Provide the (X, Y) coordinate of the cell's center where the given text is located.  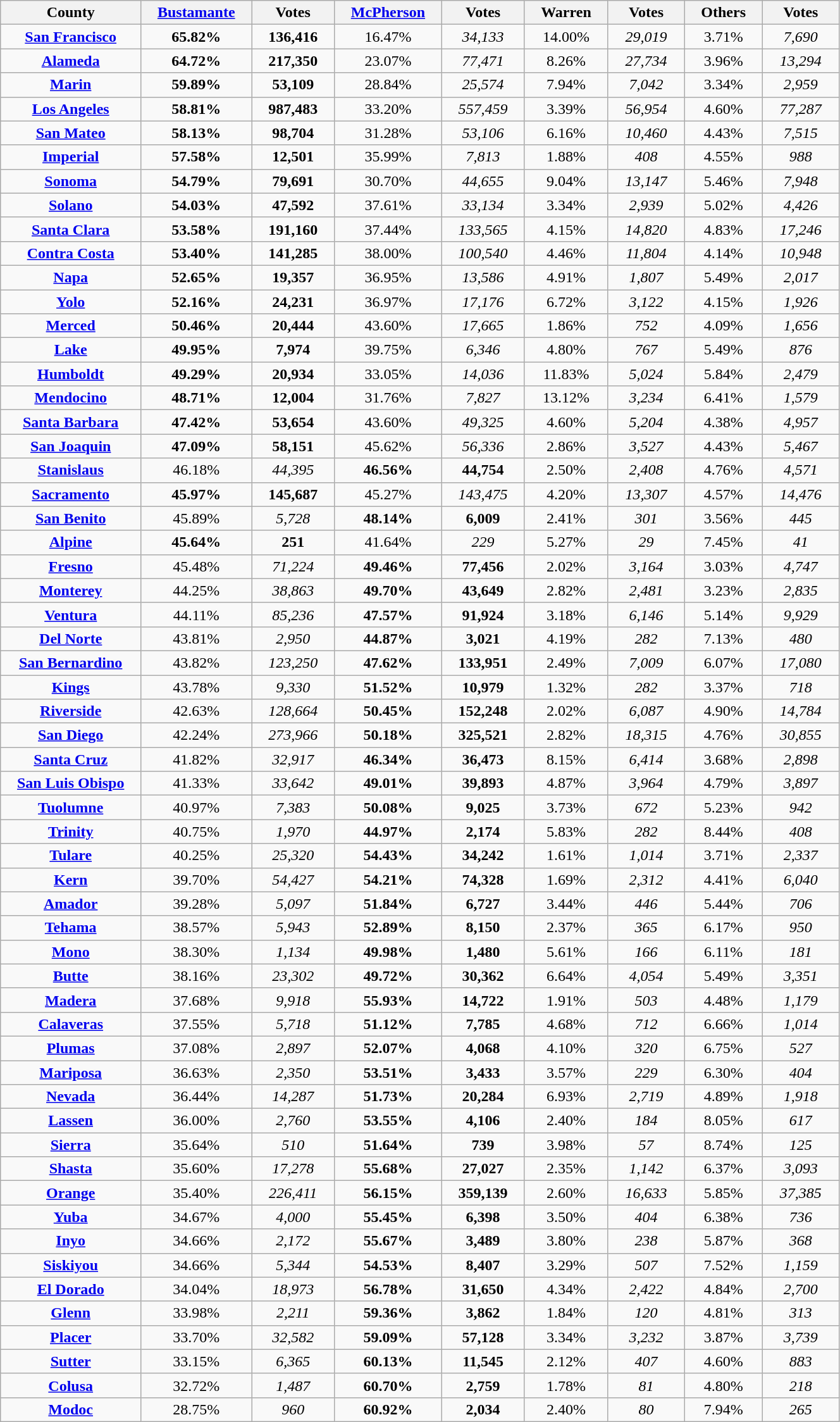
Orange (71, 1193)
53,106 (483, 133)
20,934 (293, 374)
325,521 (483, 735)
51.73% (388, 1097)
50.18% (388, 735)
Humboldt (71, 374)
4.84% (724, 1289)
44.25% (196, 590)
65.82% (196, 37)
91,924 (483, 614)
3.68% (724, 759)
2,174 (483, 832)
7,827 (483, 398)
1,159 (801, 1265)
44.11% (196, 614)
320 (646, 1048)
48.71% (196, 398)
41.82% (196, 759)
32.72% (196, 1385)
El Dorado (71, 1289)
7,690 (801, 37)
8.74% (724, 1145)
45.89% (196, 518)
4,068 (483, 1048)
San Luis Obispo (71, 783)
2.35% (566, 1169)
49.29% (196, 374)
38.00% (388, 253)
34,242 (483, 856)
6,727 (483, 904)
2,898 (801, 759)
20,284 (483, 1097)
Sutter (71, 1361)
6.38% (724, 1217)
36.00% (196, 1121)
34.04% (196, 1289)
43.78% (196, 687)
6.11% (724, 952)
45.62% (388, 446)
53.40% (196, 253)
Monterey (71, 590)
Stanislaus (71, 470)
Modoc (71, 1409)
34,133 (483, 37)
39.70% (196, 880)
120 (646, 1313)
46.18% (196, 470)
2.50% (566, 470)
54.79% (196, 181)
44.87% (388, 639)
17,665 (483, 326)
32,917 (293, 759)
3,862 (483, 1313)
Warren (566, 13)
San Bernardino (71, 663)
152,248 (483, 711)
2,312 (646, 880)
6,365 (293, 1361)
29,019 (646, 37)
706 (801, 904)
Tuolumne (71, 808)
44.97% (388, 832)
28.84% (388, 85)
6.64% (566, 976)
1.88% (566, 157)
58.81% (196, 109)
4,000 (293, 1217)
4.10% (566, 1048)
45.48% (196, 566)
36.95% (388, 277)
17,176 (483, 302)
79,691 (293, 181)
4.55% (724, 157)
3.57% (566, 1073)
739 (483, 1145)
1,807 (646, 277)
Butte (71, 976)
17,246 (801, 229)
58.13% (196, 133)
3,164 (646, 566)
8,150 (483, 928)
752 (646, 326)
33.98% (196, 1313)
Bustamante (196, 13)
3.80% (566, 1241)
123,250 (293, 663)
3.39% (566, 109)
3,093 (801, 1169)
9,929 (801, 614)
Sonoma (71, 181)
46.56% (388, 470)
52.07% (388, 1048)
11,545 (483, 1361)
35.40% (196, 1193)
11,804 (646, 253)
44,395 (293, 470)
5,344 (293, 1265)
4.48% (724, 1000)
16.47% (388, 37)
8.05% (724, 1121)
13,307 (646, 494)
18,973 (293, 1289)
2,017 (801, 277)
57.58% (196, 157)
2.49% (566, 663)
3.44% (566, 904)
34.67% (196, 1217)
2,337 (801, 856)
13,294 (801, 61)
507 (646, 1265)
43.82% (196, 663)
617 (801, 1121)
4,106 (483, 1121)
Yolo (71, 302)
39.75% (388, 350)
San Francisco (71, 37)
38.16% (196, 976)
2,897 (293, 1048)
Trinity (71, 832)
31,650 (483, 1289)
Glenn (71, 1313)
55.45% (388, 1217)
Fresno (71, 566)
54.03% (196, 205)
33.70% (196, 1337)
47,592 (293, 205)
4.20% (566, 494)
141,285 (293, 253)
40.25% (196, 856)
46.34% (388, 759)
13,147 (646, 181)
133,565 (483, 229)
3,489 (483, 1241)
6,009 (483, 518)
36.97% (388, 302)
3,234 (646, 398)
56,954 (646, 109)
30,362 (483, 976)
166 (646, 952)
181 (801, 952)
39,893 (483, 783)
557,459 (483, 109)
Mono (71, 952)
14,036 (483, 374)
51.64% (388, 1145)
2,034 (483, 1409)
McPherson (388, 13)
Inyo (71, 1241)
3.29% (566, 1265)
Del Norte (71, 639)
Calaveras (71, 1024)
Imperial (71, 157)
52.89% (388, 928)
8.26% (566, 61)
1.78% (566, 1385)
43.81% (196, 639)
59.09% (388, 1337)
San Joaquin (71, 446)
85,236 (293, 614)
1,656 (801, 326)
446 (646, 904)
6.75% (724, 1048)
883 (801, 1361)
8.15% (566, 759)
Sacramento (71, 494)
10,948 (801, 253)
1.86% (566, 326)
54.53% (388, 1265)
45.97% (196, 494)
39.28% (196, 904)
52.16% (196, 302)
5.87% (724, 1241)
14,722 (483, 1000)
50.08% (388, 808)
1.84% (566, 1313)
9.04% (566, 181)
17,080 (801, 663)
Kern (71, 880)
251 (293, 542)
37.61% (388, 205)
24,231 (293, 302)
55.68% (388, 1169)
2,939 (646, 205)
54.21% (388, 880)
55.67% (388, 1241)
40.75% (196, 832)
49.01% (388, 783)
736 (801, 1217)
Plumas (71, 1048)
36.44% (196, 1097)
3.96% (724, 61)
Nevada (71, 1097)
1.32% (566, 687)
5.46% (724, 181)
56,336 (483, 446)
77,471 (483, 61)
4.41% (724, 880)
718 (801, 687)
8.44% (724, 832)
950 (801, 928)
2,479 (801, 374)
60.92% (388, 1409)
49.46% (388, 566)
480 (801, 639)
6,087 (646, 711)
4.14% (724, 253)
Madera (71, 1000)
6.07% (724, 663)
49.98% (388, 952)
28.75% (196, 1409)
53.55% (388, 1121)
6.30% (724, 1073)
48.14% (388, 518)
1,142 (646, 1169)
Santa Cruz (71, 759)
365 (646, 928)
1,926 (801, 302)
4.89% (724, 1097)
6,040 (801, 880)
37.44% (388, 229)
2,700 (801, 1289)
988 (801, 157)
60.70% (388, 1385)
987,483 (293, 109)
359,139 (483, 1193)
71,224 (293, 566)
36,473 (483, 759)
45.27% (388, 494)
6,414 (646, 759)
38.57% (196, 928)
1,179 (801, 1000)
Amador (71, 904)
3,527 (646, 446)
17,278 (293, 1169)
Santa Clara (71, 229)
Sierra (71, 1145)
2,950 (293, 639)
14,784 (801, 711)
6.93% (566, 1097)
6.41% (724, 398)
35.60% (196, 1169)
5,467 (801, 446)
2,719 (646, 1097)
5.14% (724, 614)
5.84% (724, 374)
4.79% (724, 783)
77,287 (801, 109)
41.64% (388, 542)
7,974 (293, 350)
41.33% (196, 783)
Ventura (71, 614)
5,728 (293, 518)
133,951 (483, 663)
407 (646, 1361)
59.89% (196, 85)
77,456 (483, 566)
100,540 (483, 253)
4,957 (801, 422)
Solano (71, 205)
12,004 (293, 398)
1,134 (293, 952)
3,351 (801, 976)
10,460 (646, 133)
2,350 (293, 1073)
13,586 (483, 277)
53,109 (293, 85)
47.09% (196, 446)
4.19% (566, 639)
42.63% (196, 711)
265 (801, 1409)
31.28% (388, 133)
1,579 (801, 398)
2,759 (483, 1385)
4.34% (566, 1289)
Yuba (71, 1217)
5,097 (293, 904)
51.84% (388, 904)
47.62% (388, 663)
3.37% (724, 687)
672 (646, 808)
3.18% (566, 614)
64.72% (196, 61)
51.12% (388, 1024)
4.38% (724, 422)
876 (801, 350)
60.13% (388, 1361)
56.15% (388, 1193)
301 (646, 518)
128,664 (293, 711)
5,943 (293, 928)
Mendocino (71, 398)
29 (646, 542)
136,416 (293, 37)
6,146 (646, 614)
7,785 (483, 1024)
Lassen (71, 1121)
3.03% (724, 566)
Lake (71, 350)
50.45% (388, 711)
3.50% (566, 1217)
12,501 (293, 157)
25,574 (483, 85)
14,476 (801, 494)
1,480 (483, 952)
2,211 (293, 1313)
1,970 (293, 832)
27,734 (646, 61)
6.16% (566, 133)
510 (293, 1145)
2,835 (801, 590)
30,855 (801, 735)
16,633 (646, 1193)
27,027 (483, 1169)
31.76% (388, 398)
2,481 (646, 590)
Contra Costa (71, 253)
41 (801, 542)
33,642 (293, 783)
527 (801, 1048)
37,385 (801, 1193)
35.64% (196, 1145)
51.52% (388, 687)
4,054 (646, 976)
3,897 (801, 783)
50.46% (196, 326)
56.78% (388, 1289)
53.58% (196, 229)
55.93% (388, 1000)
58,151 (293, 446)
43,649 (483, 590)
9,330 (293, 687)
53.51% (388, 1073)
125 (801, 1145)
4.46% (566, 253)
44,754 (483, 470)
4,571 (801, 470)
Mariposa (71, 1073)
Tehama (71, 928)
Alameda (71, 61)
7,042 (646, 85)
49.70% (388, 590)
Others (724, 13)
25,320 (293, 856)
33.05% (388, 374)
14,287 (293, 1097)
6.66% (724, 1024)
2,172 (293, 1241)
37.55% (196, 1024)
2,408 (646, 470)
5.23% (724, 808)
4,747 (801, 566)
3,433 (483, 1073)
4.91% (566, 277)
767 (646, 350)
2.41% (566, 518)
14,820 (646, 229)
1.61% (566, 856)
36.63% (196, 1073)
1.69% (566, 880)
57,128 (483, 1337)
7.13% (724, 639)
3.73% (566, 808)
49.95% (196, 350)
7,383 (293, 808)
14.00% (566, 37)
54.43% (388, 856)
7,009 (646, 663)
3,964 (646, 783)
4.90% (724, 711)
13.12% (566, 398)
445 (801, 518)
5.02% (724, 205)
47.42% (196, 422)
11.83% (566, 374)
40.97% (196, 808)
Marin (71, 85)
191,160 (293, 229)
7.52% (724, 1265)
960 (293, 1409)
5,024 (646, 374)
37.08% (196, 1048)
9,918 (293, 1000)
42.24% (196, 735)
2.37% (566, 928)
Alpine (71, 542)
49.72% (388, 976)
3,232 (646, 1337)
Kings (71, 687)
4.09% (724, 326)
4.81% (724, 1313)
4,426 (801, 205)
2.60% (566, 1193)
7,948 (801, 181)
47.57% (388, 614)
226,411 (293, 1193)
23.07% (388, 61)
San Diego (71, 735)
942 (801, 808)
Santa Barbara (71, 422)
1,487 (293, 1385)
5,718 (293, 1024)
Colusa (71, 1385)
37.68% (196, 1000)
3.87% (724, 1337)
18,315 (646, 735)
38.30% (196, 952)
3,739 (801, 1337)
County (71, 13)
6,398 (483, 1217)
503 (646, 1000)
143,475 (483, 494)
7.45% (724, 542)
712 (646, 1024)
3.56% (724, 518)
74,328 (483, 880)
38,863 (293, 590)
52.65% (196, 277)
Siskiyou (71, 1265)
32,582 (293, 1337)
Napa (71, 277)
59.36% (388, 1313)
98,704 (293, 133)
5.85% (724, 1193)
Riverside (71, 711)
5.27% (566, 542)
23,302 (293, 976)
3,122 (646, 302)
57 (646, 1145)
238 (646, 1241)
4.68% (566, 1024)
6.17% (724, 928)
313 (801, 1313)
10,979 (483, 687)
5.83% (566, 832)
33.20% (388, 109)
4.87% (566, 783)
49,325 (483, 422)
53,654 (293, 422)
San Benito (71, 518)
Shasta (71, 1169)
1.91% (566, 1000)
5,204 (646, 422)
33,134 (483, 205)
8,407 (483, 1265)
7,813 (483, 157)
2.12% (566, 1361)
5.61% (566, 952)
35.99% (388, 157)
368 (801, 1241)
7,515 (801, 133)
3.98% (566, 1145)
3.23% (724, 590)
184 (646, 1121)
54,427 (293, 880)
5.44% (724, 904)
44,655 (483, 181)
6.72% (566, 302)
218 (801, 1385)
4.83% (724, 229)
4.57% (724, 494)
2,422 (646, 1289)
80 (646, 1409)
20,444 (293, 326)
45.64% (196, 542)
81 (646, 1385)
Merced (71, 326)
30.70% (388, 181)
3,021 (483, 639)
33.15% (196, 1361)
6,346 (483, 350)
9,025 (483, 808)
2,760 (293, 1121)
2.86% (566, 446)
Placer (71, 1337)
273,966 (293, 735)
1,918 (801, 1097)
217,350 (293, 61)
19,357 (293, 277)
Tulare (71, 856)
6.37% (724, 1169)
San Mateo (71, 133)
145,687 (293, 494)
2,959 (801, 85)
Los Angeles (71, 109)
